From the cell containing the given text, extract its center point as [x, y] coordinate. 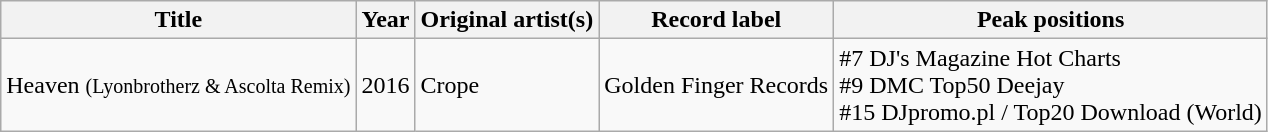
Peak positions [1051, 20]
Title [178, 20]
Crope [507, 85]
2016 [386, 85]
#7 DJ's Magazine Hot Charts#9 DMC Top50 Deejay#15 DJpromo.pl / Top20 Download (World) [1051, 85]
Heaven (Lyonbrotherz & Ascolta Remix) [178, 85]
Record label [716, 20]
Year [386, 20]
Golden Finger Records [716, 85]
Original artist(s) [507, 20]
